Find where the given text appears and provide that cell's center as [X, Y] coordinate. 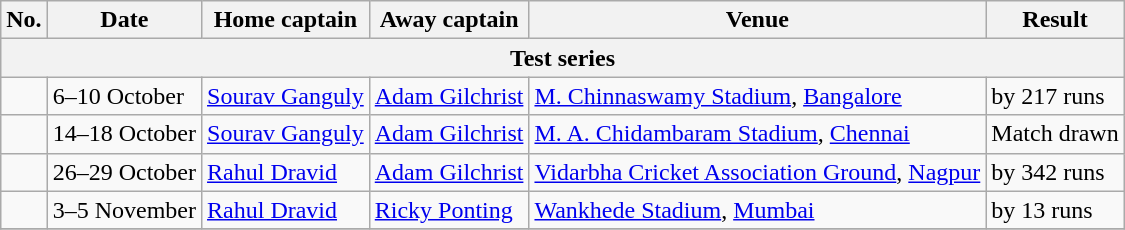
Away captain [449, 20]
14–18 October [124, 134]
Wankhede Stadium, Mumbai [758, 210]
6–10 October [124, 96]
Test series [562, 58]
by 342 runs [1055, 172]
M. Chinnaswamy Stadium, Bangalore [758, 96]
Home captain [286, 20]
3–5 November [124, 210]
Venue [758, 20]
26–29 October [124, 172]
Result [1055, 20]
M. A. Chidambaram Stadium, Chennai [758, 134]
by 217 runs [1055, 96]
by 13 runs [1055, 210]
Match drawn [1055, 134]
Vidarbha Cricket Association Ground, Nagpur [758, 172]
Date [124, 20]
Ricky Ponting [449, 210]
No. [24, 20]
